Identify which cell holds the provided text, then report its [X, Y] central coordinate. 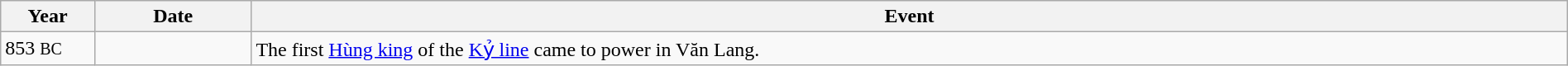
Date [172, 16]
The first Hùng king of the Kỷ line came to power in Văn Lang. [910, 49]
Event [910, 16]
853 BC [48, 49]
Year [48, 16]
